From the cell containing the given text, extract its center point as [x, y] coordinate. 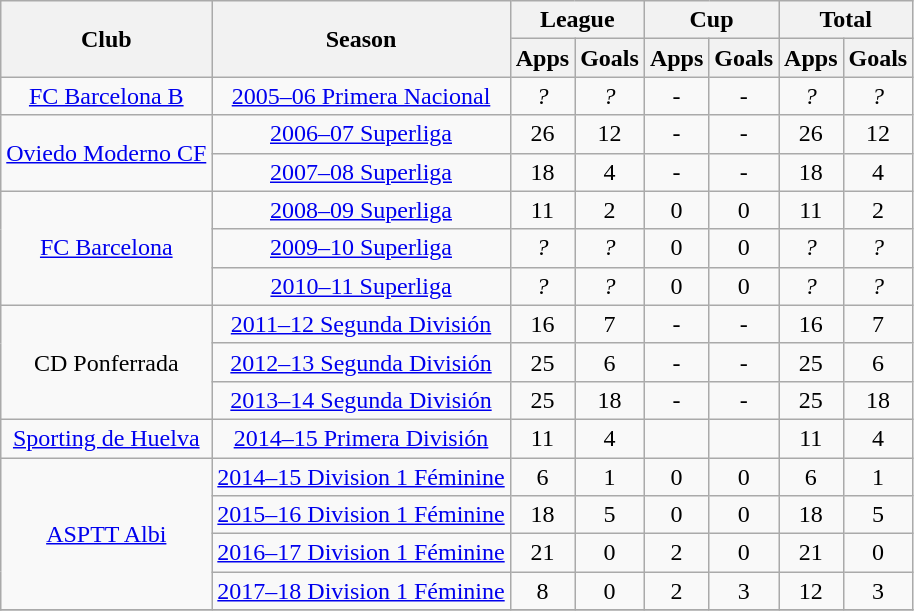
2017–18 Division 1 Féminine [361, 591]
FC Barcelona B [106, 96]
Cup [711, 20]
Sporting de Huelva [106, 438]
2016–17 Division 1 Féminine [361, 553]
2011–12 Segunda División [361, 324]
FC Barcelona [106, 248]
8 [542, 591]
Oviedo Moderno CF [106, 153]
2012–13 Segunda División [361, 362]
2008–09 Superliga [361, 210]
2005–06 Primera Nacional [361, 96]
ASPTT Albi [106, 534]
Total [846, 20]
2007–08 Superliga [361, 172]
2014–15 Primera División [361, 438]
Season [361, 39]
2014–15 Division 1 Féminine [361, 477]
2013–14 Segunda División [361, 400]
League [577, 20]
2006–07 Superliga [361, 134]
2009–10 Superliga [361, 248]
2015–16 Division 1 Féminine [361, 515]
Club [106, 39]
2010–11 Superliga [361, 286]
CD Ponferrada [106, 362]
